Scan for the cell matching the given text and deliver its [x, y] coordinate at center. 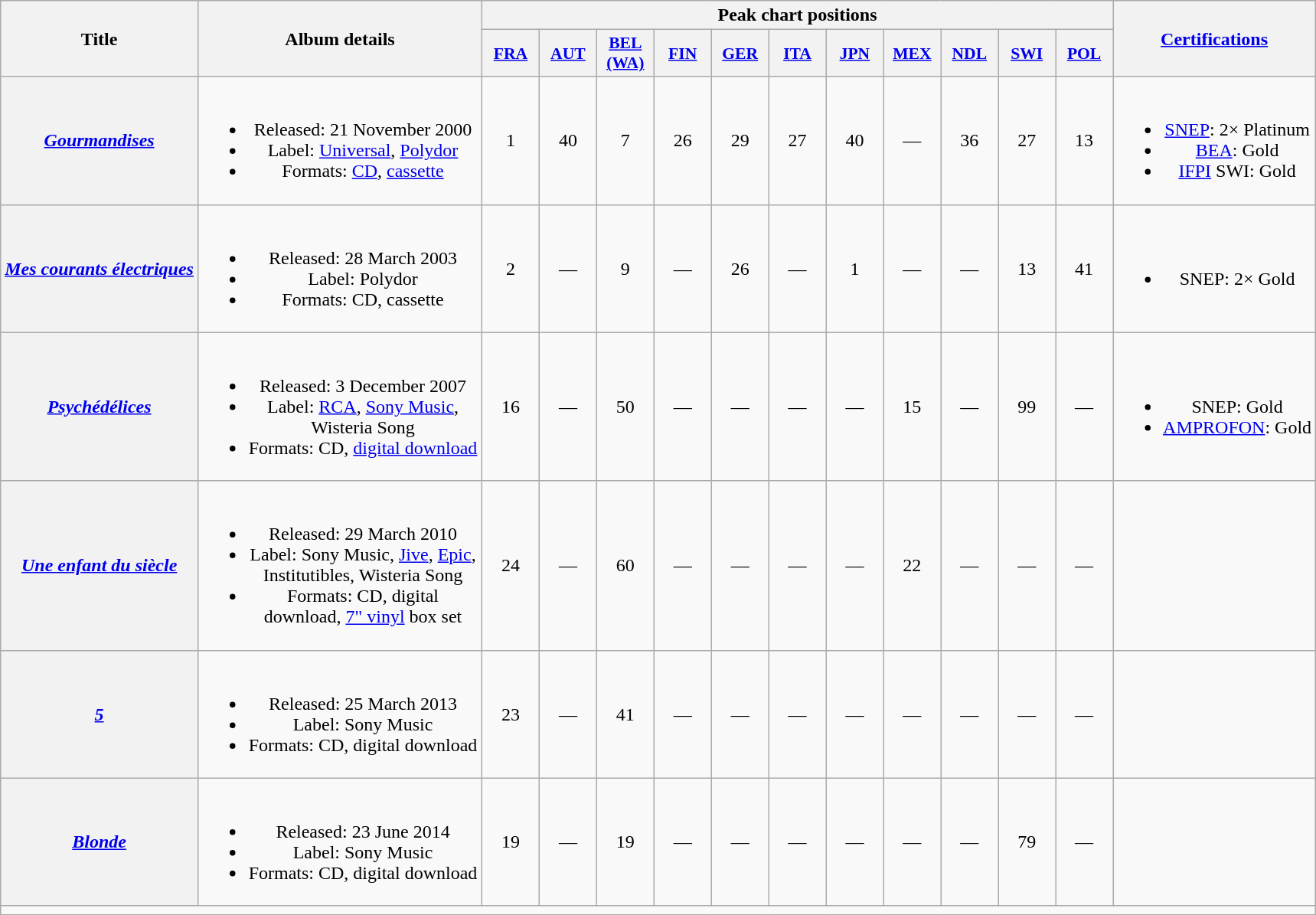
9 [625, 268]
79 [1027, 842]
Une enfant du siècle [100, 565]
SNEP: 2× Gold [1214, 268]
Released: 25 March 2013Label: Sony MusicFormats: CD, digital download [340, 714]
Title [100, 38]
SNEP: 2× PlatinumBEA: GoldIFPI SWI: Gold [1214, 141]
SNEP: GoldAMPROFON: Gold [1214, 407]
AUT [568, 54]
Mes courants électriques [100, 268]
Peak chart positions [798, 15]
23 [511, 714]
50 [625, 407]
60 [625, 565]
Psychédélices [100, 407]
Certifications [1214, 38]
BEL (WA) [625, 54]
Released: 21 November 2000Label: Universal, PolydorFormats: CD, cassette [340, 141]
15 [913, 407]
Blonde [100, 842]
22 [913, 565]
Album details [340, 38]
36 [969, 141]
ITA [798, 54]
5 [100, 714]
99 [1027, 407]
Released: 29 March 2010Label: Sony Music, Jive, Epic, Institutibles, Wisteria SongFormats: CD, digital download, 7" vinyl box set [340, 565]
GER [740, 54]
2 [511, 268]
29 [740, 141]
MEX [913, 54]
Gourmandises [100, 141]
NDL [969, 54]
POL [1084, 54]
Released: 23 June 2014Label: Sony MusicFormats: CD, digital download [340, 842]
Released: 3 December 2007Label: RCA, Sony Music, Wisteria SongFormats: CD, digital download [340, 407]
JPN [854, 54]
SWI [1027, 54]
24 [511, 565]
FIN [683, 54]
7 [625, 141]
Released: 28 March 2003Label: PolydorFormats: CD, cassette [340, 268]
16 [511, 407]
FRA [511, 54]
